Extract the [x, y] coordinate from the center of the cell holding the provided text.  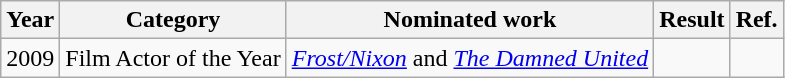
Ref. [756, 20]
Result [692, 20]
Nominated work [470, 20]
2009 [30, 58]
Frost/Nixon and The Damned United [470, 58]
Film Actor of the Year [173, 58]
Category [173, 20]
Year [30, 20]
